From the cell containing the given text, extract its center point as [x, y] coordinate. 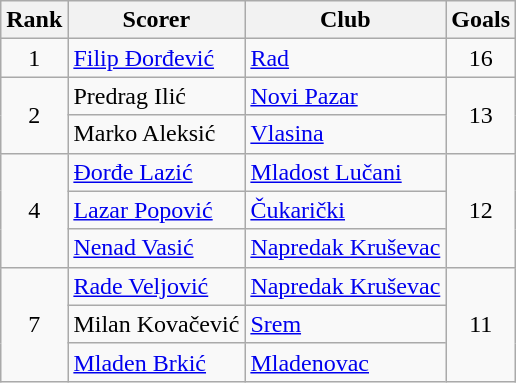
Club [346, 20]
Nenad Vasić [156, 248]
Lazar Popović [156, 210]
Mladen Brkić [156, 362]
12 [481, 210]
Novi Pazar [346, 96]
Rad [346, 58]
Predrag Ilić [156, 96]
Srem [346, 324]
Vlasina [346, 134]
Marko Aleksić [156, 134]
1 [34, 58]
Čukarički [346, 210]
16 [481, 58]
Scorer [156, 20]
Rade Veljović [156, 286]
2 [34, 115]
Rank [34, 20]
11 [481, 324]
4 [34, 210]
13 [481, 115]
Filip Đorđević [156, 58]
7 [34, 324]
Milan Kovačević [156, 324]
Mladenovac [346, 362]
Goals [481, 20]
Mladost Lučani [346, 172]
Đorđe Lazić [156, 172]
